Scan for the cell matching the given text and deliver its [X, Y] coordinate at center. 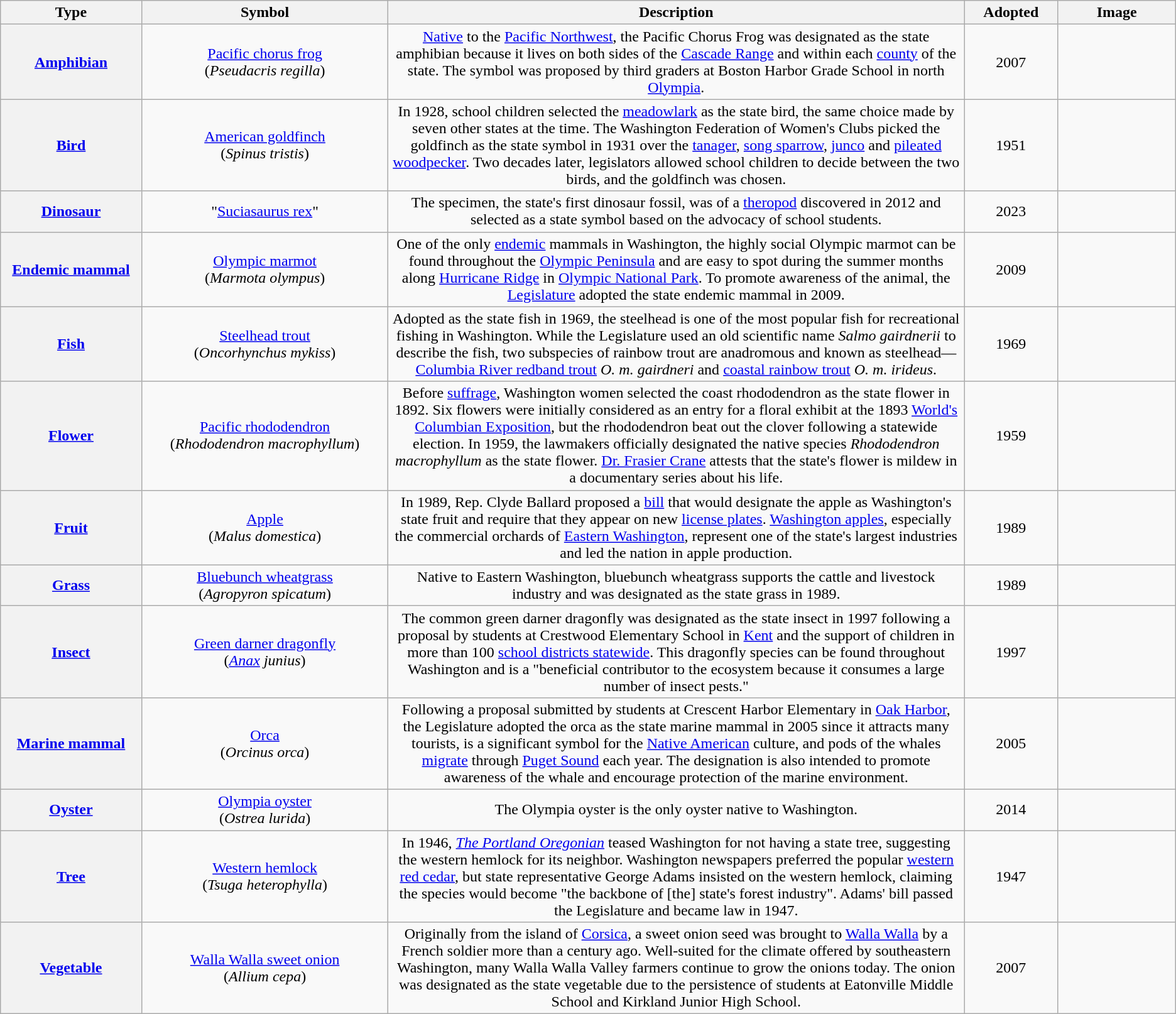
2005 [1011, 743]
Marine mammal [71, 743]
Orca(Orcinus orca) [265, 743]
Steelhead trout(Oncorhynchus mykiss) [265, 344]
"Suciasaurus rex" [265, 211]
Native to Eastern Washington, bluebunch wheatgrass supports the cattle and livestock industry and was designated as the state grass in 1989. [676, 586]
1959 [1011, 436]
American goldfinch(Spinus tristis) [265, 145]
Symbol [265, 13]
Vegetable [71, 968]
Pacific rhododendron(Rhododendron macrophyllum) [265, 436]
2014 [1011, 809]
Apple(Malus domestica) [265, 528]
The Olympia oyster is the only oyster native to Washington. [676, 809]
Flower [71, 436]
1969 [1011, 344]
Walla Walla sweet onion(Allium cepa) [265, 968]
Amphibian [71, 62]
Insect [71, 651]
Tree [71, 876]
Adopted [1011, 13]
Bird [71, 145]
Endemic mammal [71, 269]
Bluebunch wheatgrass(Agropyron spicatum) [265, 586]
Description [676, 13]
Fish [71, 344]
Olympic marmot(Marmota olympus) [265, 269]
Pacific chorus frog(Pseudacris regilla) [265, 62]
1951 [1011, 145]
Image [1117, 13]
2009 [1011, 269]
Western hemlock(Tsuga heterophylla) [265, 876]
Olympia oyster(Ostrea lurida) [265, 809]
2023 [1011, 211]
Green darner dragonfly(Anax junius) [265, 651]
1997 [1011, 651]
Type [71, 13]
Dinosaur [71, 211]
Oyster [71, 809]
Fruit [71, 528]
1947 [1011, 876]
Grass [71, 586]
